From the cell containing the given text, extract its center point as [X, Y] coordinate. 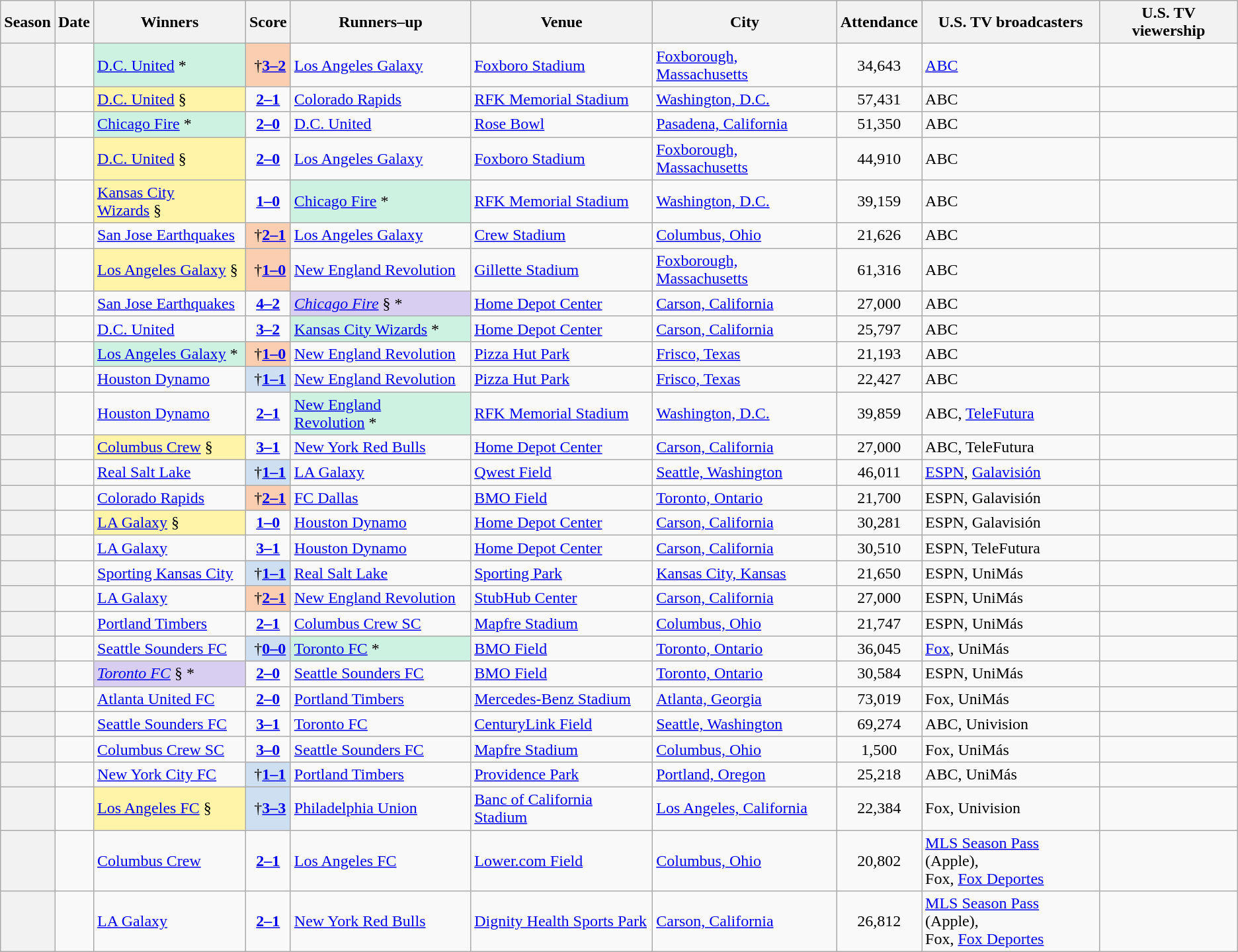
Pasadena, California [745, 124]
21,626 [879, 235]
Los Angeles FC [380, 861]
3–0 [268, 749]
Portland, Oregon [745, 774]
†0–0 [268, 649]
Mercedes-Benz Stadium [562, 699]
StubHub Center [562, 598]
Gillette Stadium [562, 270]
61,316 [879, 270]
21,747 [879, 623]
22,427 [879, 379]
Atlanta United FC [170, 699]
Providence Park [562, 774]
Los Angeles Galaxy * [170, 354]
Banc of California Stadium [562, 808]
ABC, UniMás [1011, 774]
34,643 [879, 65]
Venue [562, 22]
ABC, Univision [1011, 724]
Sporting Park [562, 573]
39,859 [879, 413]
Sporting Kansas City [170, 573]
Kansas City Wizards * [380, 329]
U.S. TV broadcasters [1011, 22]
CenturyLink Field [562, 724]
Runners–up [380, 22]
73,019 [879, 699]
57,431 [879, 99]
Toronto FC § * [170, 674]
20,802 [879, 861]
Score [268, 22]
30,510 [879, 548]
Los Angeles, California [745, 808]
Los Angeles FC § [170, 808]
30,584 [879, 674]
Columbus Crew [170, 861]
†3–3 [268, 808]
21,193 [879, 354]
26,812 [879, 922]
Kansas City, Kansas [745, 573]
Season [28, 22]
D.C. United * [170, 65]
Toronto FC [380, 724]
U.S. TV viewership [1169, 22]
LA Galaxy § [170, 523]
Crew Stadium [562, 235]
25,218 [879, 774]
30,281 [879, 523]
4–2 [268, 303]
Attendance [879, 22]
ESPN, TeleFutura [1011, 548]
1,500 [879, 749]
Date [74, 22]
Winners [170, 22]
Dignity Health Sports Park [562, 922]
Qwest Field [562, 473]
Rose Bowl [562, 124]
25,797 [879, 329]
21,650 [879, 573]
36,045 [879, 649]
Fox, Univision [1011, 808]
3–2 [268, 329]
22,384 [879, 808]
City [745, 22]
Chicago Fire § * [380, 303]
51,350 [879, 124]
Atlanta, Georgia [745, 699]
Toronto FC * [380, 649]
69,274 [879, 724]
FC Dallas [380, 498]
New York City FC [170, 774]
44,910 [879, 159]
21,700 [879, 498]
46,011 [879, 473]
New England Revolution * [380, 413]
Columbus Crew § [170, 448]
Philadelphia Union [380, 808]
†3–2 [268, 65]
Lower.com Field [562, 861]
39,159 [879, 201]
Los Angeles Galaxy § [170, 270]
Kansas City Wizards § [170, 201]
